Return the [X, Y] coordinate for the center point of the cell that contains the specified text.  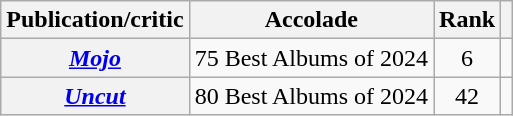
80 Best Albums of 2024 [311, 96]
Uncut [95, 96]
42 [468, 96]
6 [468, 58]
Mojo [95, 58]
Rank [468, 20]
Publication/critic [95, 20]
75 Best Albums of 2024 [311, 58]
Accolade [311, 20]
